Scan for the cell matching the given text and deliver its [x, y] coordinate at center. 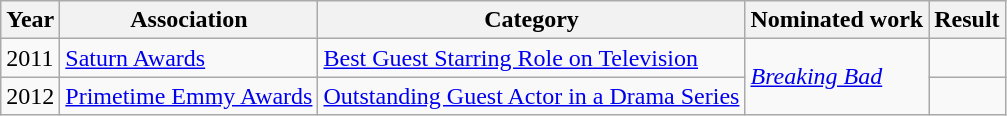
2012 [30, 96]
Association [189, 20]
Nominated work [837, 20]
Outstanding Guest Actor in a Drama Series [532, 96]
2011 [30, 58]
Year [30, 20]
Primetime Emmy Awards [189, 96]
Saturn Awards [189, 58]
Best Guest Starring Role on Television [532, 58]
Category [532, 20]
Breaking Bad [837, 77]
Result [967, 20]
